Provide the (x, y) coordinate of the cell's center where the given text is located.  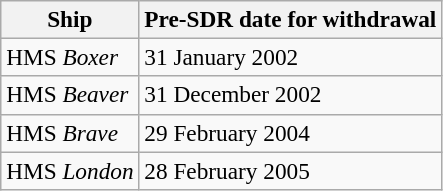
31 January 2002 (290, 57)
29 February 2004 (290, 133)
HMS Beaver (70, 95)
HMS Boxer (70, 57)
Pre-SDR date for withdrawal (290, 19)
28 February 2005 (290, 170)
Ship (70, 19)
31 December 2002 (290, 95)
HMS Brave (70, 133)
HMS London (70, 170)
